Return (X, Y) of the center of cell containing provided text 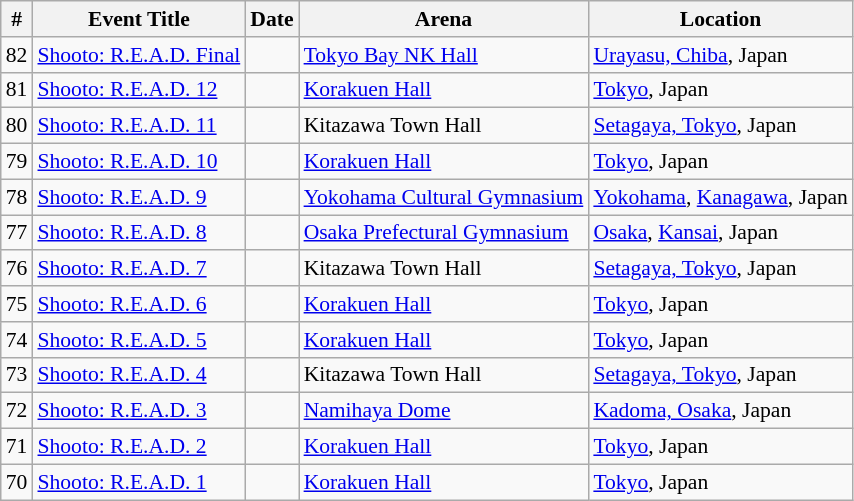
Shooto: R.E.A.D. 4 (138, 375)
77 (17, 233)
Yokohama Cultural Gymnasium (444, 197)
Shooto: R.E.A.D. 3 (138, 411)
Shooto: R.E.A.D. 1 (138, 482)
Shooto: R.E.A.D. 2 (138, 447)
75 (17, 304)
Location (720, 19)
Kadoma, Osaka, Japan (720, 411)
72 (17, 411)
80 (17, 126)
Osaka, Kansai, Japan (720, 233)
81 (17, 90)
Shooto: R.E.A.D. 5 (138, 340)
70 (17, 482)
Shooto: R.E.A.D. 8 (138, 233)
Shooto: R.E.A.D. 6 (138, 304)
Shooto: R.E.A.D. 12 (138, 90)
Tokyo Bay NK Hall (444, 55)
79 (17, 162)
# (17, 19)
82 (17, 55)
Namihaya Dome (444, 411)
Arena (444, 19)
Shooto: R.E.A.D. 9 (138, 197)
73 (17, 375)
78 (17, 197)
Urayasu, Chiba, Japan (720, 55)
Shooto: R.E.A.D. 7 (138, 269)
Event Title (138, 19)
Yokohama, Kanagawa, Japan (720, 197)
Shooto: R.E.A.D. 11 (138, 126)
76 (17, 269)
71 (17, 447)
Date (272, 19)
74 (17, 340)
Shooto: R.E.A.D. Final (138, 55)
Osaka Prefectural Gymnasium (444, 233)
Shooto: R.E.A.D. 10 (138, 162)
